Capture the cell that displays the provided text and extract its (X, Y) central coordinate. 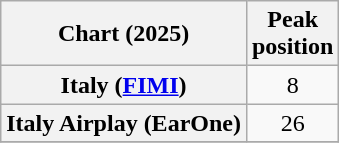
Italy (FIMI) (124, 85)
Chart (2025) (124, 34)
26 (292, 123)
Italy Airplay (EarOne) (124, 123)
Peakposition (292, 34)
8 (292, 85)
